Identify which cell holds the provided text, then report its [x, y] central coordinate. 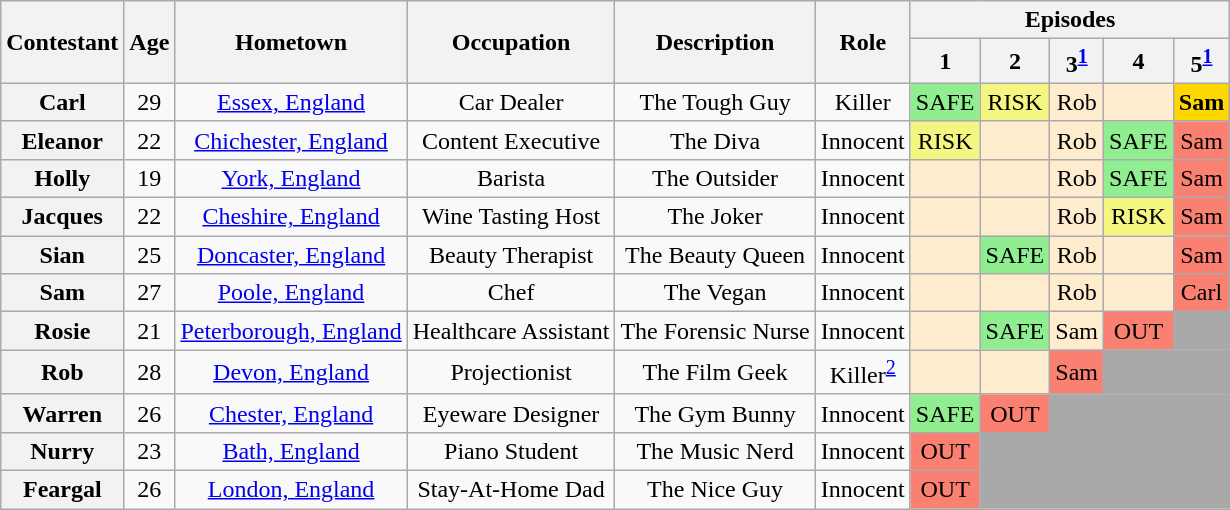
Chef [511, 293]
Bath, England [291, 451]
Sian [62, 255]
Piano Student [511, 451]
Holly [62, 178]
Essex, England [291, 102]
Episodes [1070, 20]
Beauty Therapist [511, 255]
Car Dealer [511, 102]
The Tough Guy [715, 102]
Healthcare Assistant [511, 331]
London, England [291, 489]
Wine Tasting Host [511, 217]
25 [150, 255]
Devon, England [291, 372]
Contestant [62, 42]
Eyeware Designer [511, 413]
The Diva [715, 140]
Jacques [62, 217]
The Gym Bunny [715, 413]
23 [150, 451]
Killer2 [862, 372]
Warren [62, 413]
29 [150, 102]
The Music Nerd [715, 451]
Occupation [511, 42]
Peterborough, England [291, 331]
Description [715, 42]
Rosie [62, 331]
Killer [862, 102]
The Joker [715, 217]
Feargal [62, 489]
31 [1077, 62]
Doncaster, England [291, 255]
Role [862, 42]
The Forensic Nurse [715, 331]
Eleanor [62, 140]
Chester, England [291, 413]
Stay-At-Home Dad [511, 489]
Nurry [62, 451]
York, England [291, 178]
Projectionist [511, 372]
2 [1015, 62]
27 [150, 293]
Content Executive [511, 140]
The Vegan [715, 293]
28 [150, 372]
The Outsider [715, 178]
21 [150, 331]
1 [945, 62]
Cheshire, England [291, 217]
Barista [511, 178]
Poole, England [291, 293]
The Beauty Queen [715, 255]
19 [150, 178]
51 [1201, 62]
Hometown [291, 42]
Age [150, 42]
The Film Geek [715, 372]
Chichester, England [291, 140]
The Nice Guy [715, 489]
4 [1139, 62]
